Find where the given text appears and provide that cell's center as [x, y] coordinate. 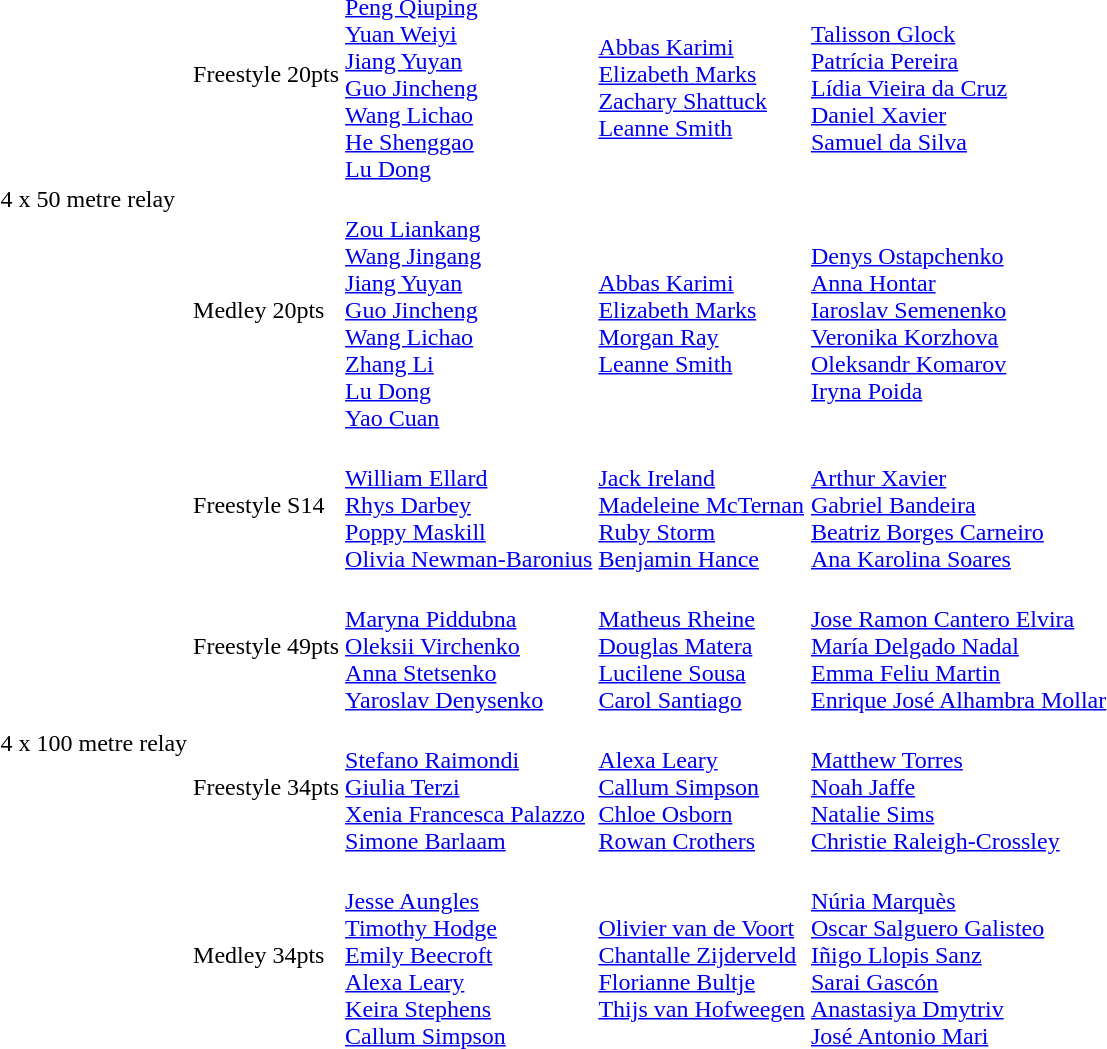
Matthew TorresNoah JaffeNatalie SimsChristie Raleigh-Crossley [958, 787]
Freestyle S14 [266, 505]
Medley 20pts [266, 310]
Jack IrelandMadeleine McTernanRuby StormBenjamin Hance [702, 505]
Freestyle 34pts [266, 787]
Zou LiankangWang JingangJiang YuyanGuo JinchengWang LichaoZhang LiLu DongYao Cuan [469, 310]
William EllardRhys DarbeyPoppy MaskillOlivia Newman-Baronius [469, 505]
Freestyle 49pts [266, 646]
Stefano RaimondiGiulia TerziXenia Francesca PalazzoSimone Barlaam [469, 787]
Alexa LearyCallum SimpsonChloe OsbornRowan Crothers [702, 787]
Matheus RheineDouglas MateraLucilene SousaCarol Santiago [702, 646]
Abbas KarimiElizabeth MarksMorgan RayLeanne Smith [702, 310]
Denys OstapchenkoAnna HontarIaroslav SemenenkoVeronika KorzhovaOleksandr KomarovIryna Poida [958, 310]
Jose Ramon Cantero ElviraMaría Delgado NadalEmma Feliu MartinEnrique José Alhambra Mollar [958, 646]
Arthur XavierGabriel BandeiraBeatriz Borges CarneiroAna Karolina Soares [958, 505]
Maryna PiddubnaOleksii VirchenkoAnna StetsenkoYaroslav Denysenko [469, 646]
